Output the [x, y] coordinate of the center of the cell containing the given text.  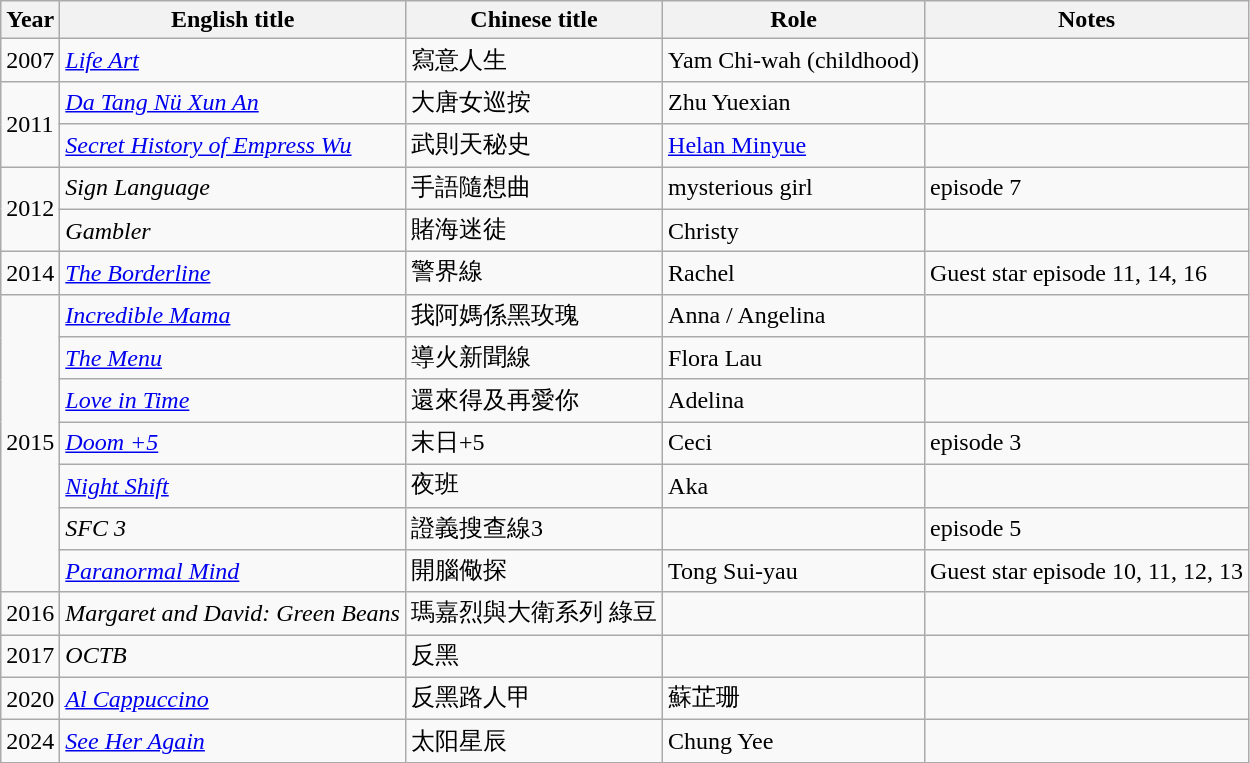
2014 [30, 274]
Yam Chi-wah (childhood) [794, 60]
Role [794, 20]
episode 5 [1086, 528]
2011 [30, 124]
Adelina [794, 400]
還來得及再愛你 [534, 400]
反黑路人甲 [534, 698]
Sign Language [233, 188]
Aka [794, 486]
Tong Sui-yau [794, 572]
2020 [30, 698]
2007 [30, 60]
2017 [30, 656]
2015 [30, 443]
Secret History of Empress Wu [233, 146]
The Borderline [233, 274]
我阿媽係黑玫瑰 [534, 316]
2012 [30, 208]
Chinese title [534, 20]
Helan Minyue [794, 146]
Night Shift [233, 486]
警界線 [534, 274]
Life Art [233, 60]
Zhu Yuexian [794, 102]
Ceci [794, 444]
English title [233, 20]
episode 7 [1086, 188]
開腦儆探 [534, 572]
OCTB [233, 656]
mysterious girl [794, 188]
手語隨想曲 [534, 188]
Anna / Angelina [794, 316]
蘇芷珊 [794, 698]
Da Tang Nü Xun An [233, 102]
Paranormal Mind [233, 572]
反黑 [534, 656]
2024 [30, 742]
導火新聞線 [534, 358]
Year [30, 20]
Gambler [233, 230]
夜班 [534, 486]
瑪嘉烈與大衛系列 綠豆 [534, 614]
證義搜查線3 [534, 528]
Chung Yee [794, 742]
The Menu [233, 358]
episode 3 [1086, 444]
寫意人生 [534, 60]
Notes [1086, 20]
Doom +5 [233, 444]
Flora Lau [794, 358]
Love in Time [233, 400]
Al Cappuccino [233, 698]
大唐女巡按 [534, 102]
Christy [794, 230]
武則天秘史 [534, 146]
See Her Again [233, 742]
2016 [30, 614]
末日+5 [534, 444]
Guest star episode 10, 11, 12, 13 [1086, 572]
Margaret and David: Green Beans [233, 614]
Incredible Mama [233, 316]
太阳星辰 [534, 742]
Guest star episode 11, 14, 16 [1086, 274]
Rachel [794, 274]
SFC 3 [233, 528]
賭海迷徒 [534, 230]
